Find where the given text appears and provide that cell's center as [x, y] coordinate. 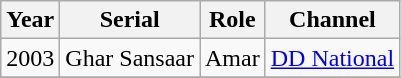
2003 [30, 58]
Amar [233, 58]
Serial [130, 20]
Channel [332, 20]
Ghar Sansaar [130, 58]
Role [233, 20]
DD National [332, 58]
Year [30, 20]
